Capture the cell that displays the provided text and extract its (X, Y) central coordinate. 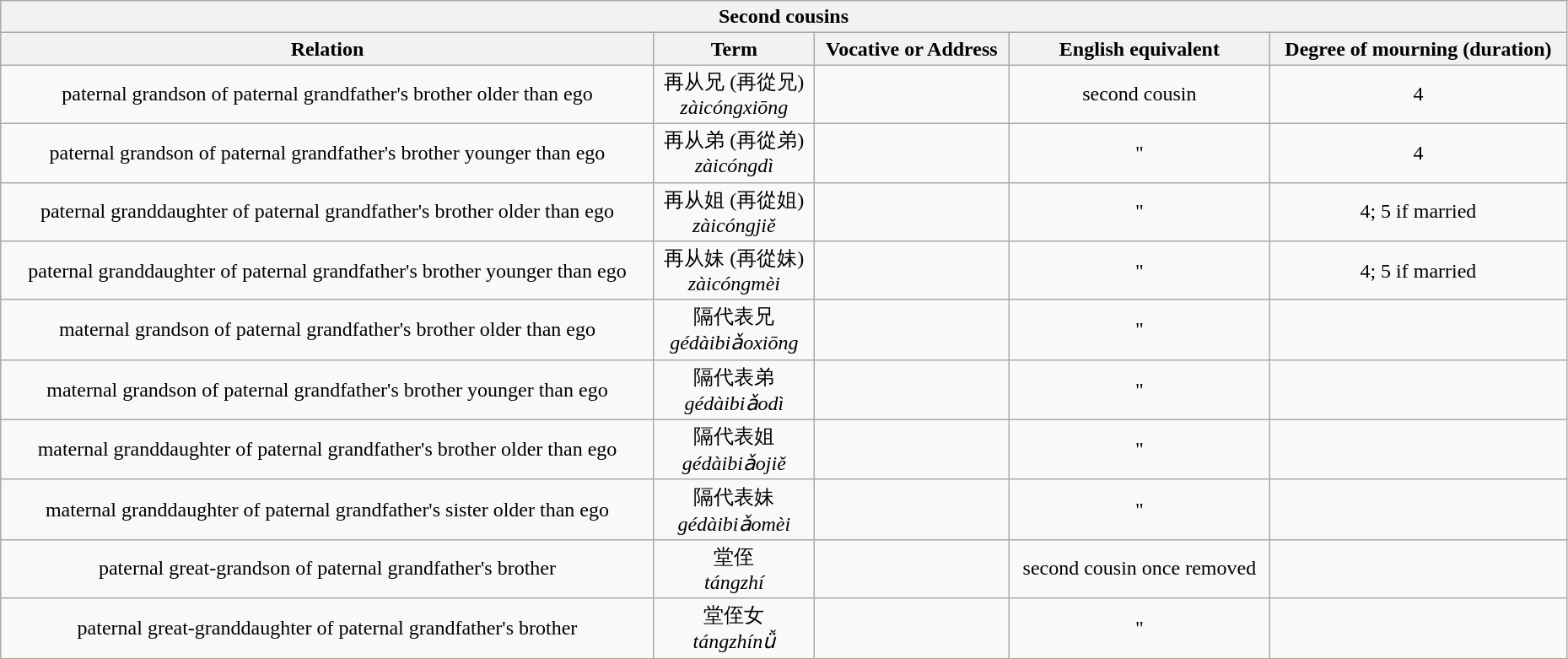
English equivalent (1139, 49)
paternal grandson of paternal grandfather's brother older than ego (327, 95)
paternal granddaughter of paternal grandfather's brother younger than ego (327, 271)
Second cousins (784, 17)
隔代表兄 gédàibiǎoxiōng (734, 329)
再从弟 (再從弟)zàicóngdì (734, 153)
堂侄 tángzhí (734, 569)
再从兄 (再從兄)zàicóngxiōng (734, 95)
堂侄女 tángzhínǚ (734, 628)
maternal grandson of paternal grandfather's brother younger than ego (327, 390)
paternal granddaughter of paternal grandfather's brother older than ego (327, 212)
paternal grandson of paternal grandfather's brother younger than ego (327, 153)
隔代表妹 gédàibiǎomèi (734, 510)
Term (734, 49)
maternal grandson of paternal grandfather's brother older than ego (327, 329)
隔代表姐 gédàibiǎojiě (734, 449)
maternal granddaughter of paternal grandfather's sister older than ego (327, 510)
Vocative or Address (913, 49)
隔代表弟 gédàibiǎodì (734, 390)
maternal granddaughter of paternal grandfather's brother older than ego (327, 449)
second cousin once removed (1139, 569)
paternal great-grandson of paternal grandfather's brother (327, 569)
Relation (327, 49)
paternal great-granddaughter of paternal grandfather's brother (327, 628)
再从妹 (再從妹) zàicóngmèi (734, 271)
再从姐 (再從姐)zàicóngjiě (734, 212)
second cousin (1139, 95)
Degree of mourning (duration) (1418, 49)
